From the cell containing the given text, extract its center point as (x, y) coordinate. 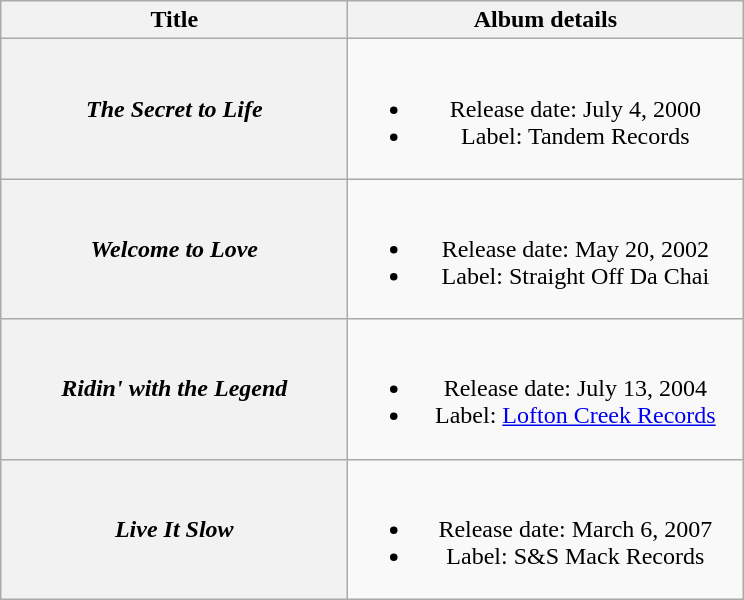
Release date: July 13, 2004Label: Lofton Creek Records (546, 389)
Title (174, 20)
Welcome to Love (174, 249)
Release date: July 4, 2000Label: Tandem Records (546, 109)
Release date: March 6, 2007Label: S&S Mack Records (546, 529)
Album details (546, 20)
Release date: May 20, 2002Label: Straight Off Da Chai (546, 249)
The Secret to Life (174, 109)
Live It Slow (174, 529)
Ridin' with the Legend (174, 389)
